Scan for the cell matching the given text and deliver its (X, Y) coordinate at center. 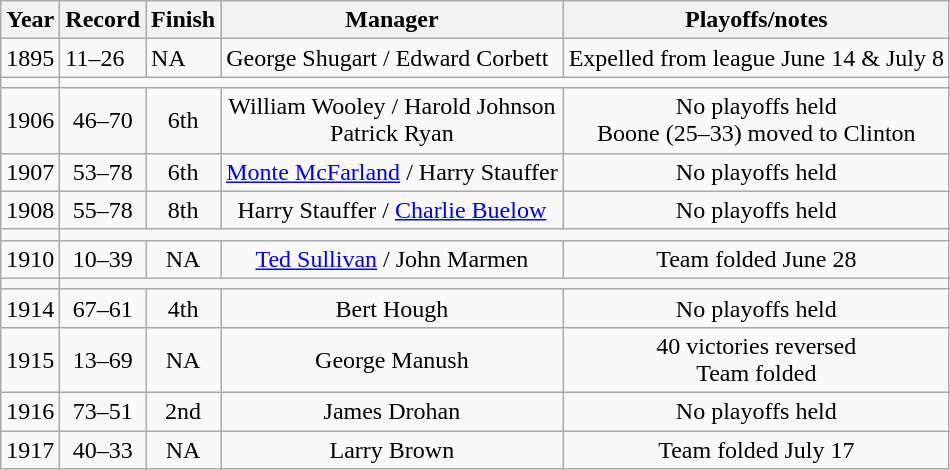
No playoffs held Boone (25–33) moved to Clinton (756, 120)
13–69 (103, 360)
Year (30, 20)
Ted Sullivan / John Marmen (392, 259)
1895 (30, 58)
Monte McFarland / Harry Stauffer (392, 172)
1907 (30, 172)
1914 (30, 308)
40 victories reversedTeam folded (756, 360)
46–70 (103, 120)
1915 (30, 360)
67–61 (103, 308)
55–78 (103, 210)
William Wooley / Harold Johnson Patrick Ryan (392, 120)
40–33 (103, 449)
1906 (30, 120)
Larry Brown (392, 449)
George Manush (392, 360)
Team folded June 28 (756, 259)
Finish (184, 20)
Bert Hough (392, 308)
Manager (392, 20)
10–39 (103, 259)
Record (103, 20)
73–51 (103, 411)
11–26 (103, 58)
Harry Stauffer / Charlie Buelow (392, 210)
Expelled from league June 14 & July 8 (756, 58)
1916 (30, 411)
1917 (30, 449)
James Drohan (392, 411)
Playoffs/notes (756, 20)
George Shugart / Edward Corbett (392, 58)
Team folded July 17 (756, 449)
53–78 (103, 172)
4th (184, 308)
1908 (30, 210)
2nd (184, 411)
8th (184, 210)
1910 (30, 259)
